Search for the cell housing the specified text and yield its (x, y) center coordinate. 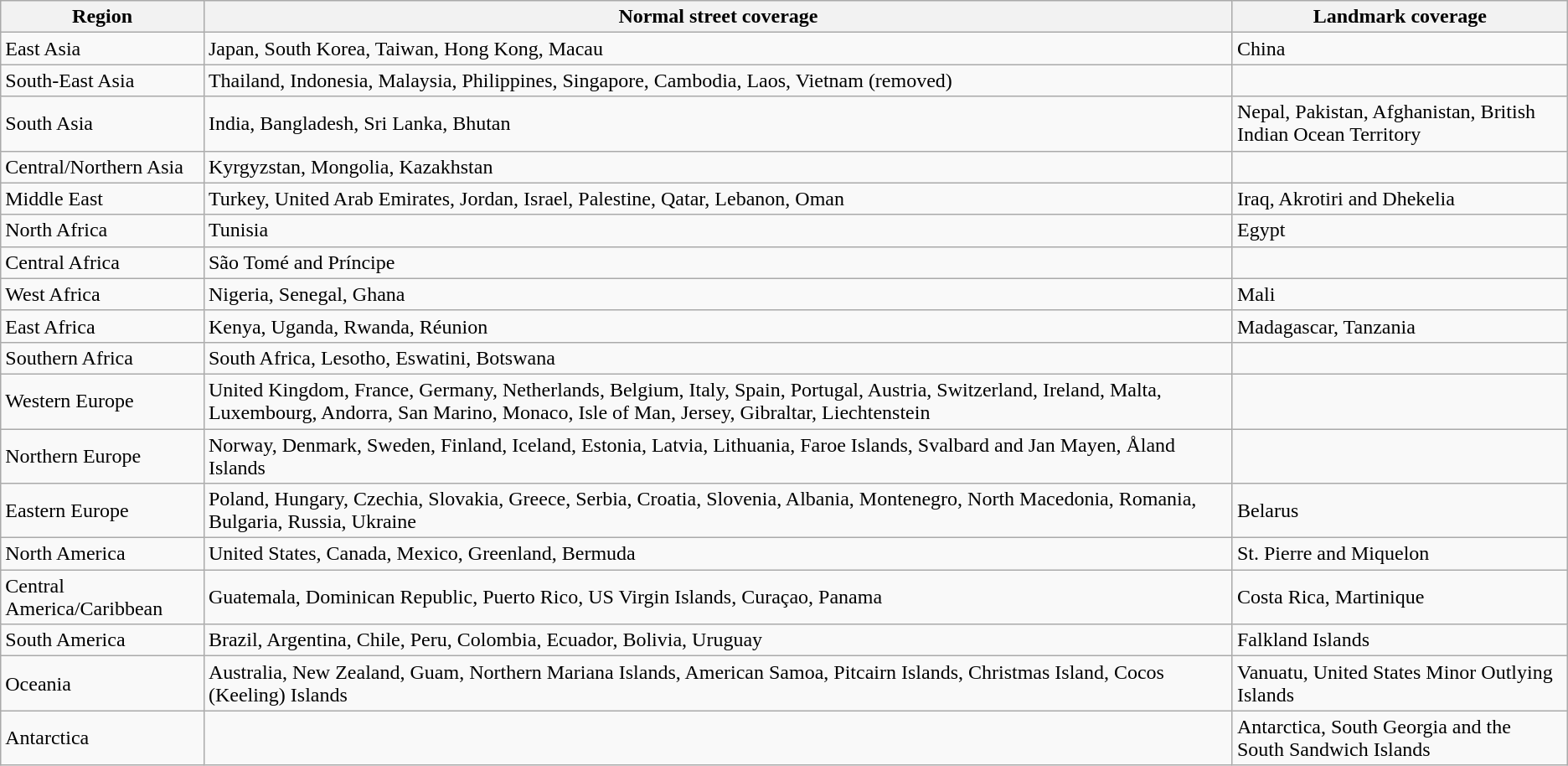
Nigeria, Senegal, Ghana (718, 294)
Kenya, Uganda, Rwanda, Réunion (718, 326)
Central Africa (102, 262)
Region (102, 17)
Brazil, Argentina, Chile, Peru, Colombia, Ecuador, Bolivia, Uruguay (718, 640)
South Africa, Lesotho, Eswatini, Botswana (718, 358)
East Africa (102, 326)
Australia, New Zealand, Guam, Northern Mariana Islands, American Samoa, Pitcairn Islands, Christmas Island, Cocos (Keeling) Islands (718, 684)
Northern Europe (102, 456)
Madagascar, Tanzania (1400, 326)
Antarctica, South Georgia and the South Sandwich Islands (1400, 738)
China (1400, 49)
United States, Canada, Mexico, Greenland, Bermuda (718, 554)
Oceania (102, 684)
South-East Asia (102, 80)
St. Pierre and Miquelon (1400, 554)
Belarus (1400, 511)
India, Bangladesh, Sri Lanka, Bhutan (718, 124)
Norway, Denmark, Sweden, Finland, Iceland, Estonia, Latvia, Lithuania, Faroe Islands, Svalbard and Jan Mayen, Åland Islands (718, 456)
Iraq, Akrotiri and Dhekelia (1400, 199)
East Asia (102, 49)
Eastern Europe (102, 511)
Vanuatu, United States Minor Outlying Islands (1400, 684)
Turkey, United Arab Emirates, Jordan, Israel, Palestine, Qatar, Lebanon, Oman (718, 199)
North Africa (102, 230)
Egypt (1400, 230)
South America (102, 640)
Middle East (102, 199)
Landmark coverage (1400, 17)
Tunisia (718, 230)
Southern Africa (102, 358)
Kyrgyzstan, Mongolia, Kazakhstan (718, 167)
Antarctica (102, 738)
Poland, Hungary, Czechia, Slovakia, Greece, Serbia, Croatia, Slovenia, Albania, Montenegro, North Macedonia, Romania, Bulgaria, Russia, Ukraine (718, 511)
Thailand, Indonesia, Malaysia, Philippines, Singapore, Cambodia, Laos, Vietnam (removed) (718, 80)
São Tomé and Príncipe (718, 262)
Western Europe (102, 401)
Guatemala, Dominican Republic, Puerto Rico, US Virgin Islands, Curaçao, Panama (718, 597)
North America (102, 554)
Costa Rica, Martinique (1400, 597)
Normal street coverage (718, 17)
Falkland Islands (1400, 640)
West Africa (102, 294)
Mali (1400, 294)
South Asia (102, 124)
Japan, South Korea, Taiwan, Hong Kong, Macau (718, 49)
Central America/Caribbean (102, 597)
Central/Northern Asia (102, 167)
Nepal, Pakistan, Afghanistan, British Indian Ocean Territory (1400, 124)
